Determine the (X, Y) coordinate at the center of the cell enclosing the given text.  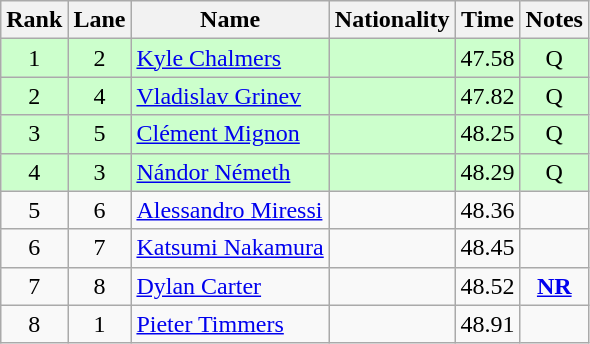
48.36 (488, 210)
47.82 (488, 96)
Katsumi Nakamura (230, 248)
Time (488, 20)
Notes (554, 20)
Alessandro Miressi (230, 210)
Lane (100, 20)
48.29 (488, 172)
Dylan Carter (230, 286)
Name (230, 20)
Rank (34, 20)
47.58 (488, 58)
Nándor Németh (230, 172)
Nationality (392, 20)
48.25 (488, 134)
48.91 (488, 324)
Vladislav Grinev (230, 96)
Pieter Timmers (230, 324)
48.52 (488, 286)
NR (554, 286)
48.45 (488, 248)
Kyle Chalmers (230, 58)
Clément Mignon (230, 134)
